Extract the [X, Y] coordinate from the center of the cell holding the provided text.  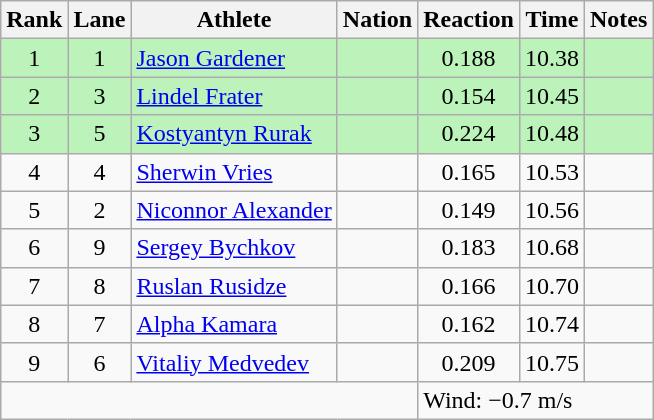
10.56 [552, 210]
0.149 [469, 210]
10.53 [552, 172]
Jason Gardener [234, 58]
0.209 [469, 362]
0.183 [469, 248]
Lindel Frater [234, 96]
0.166 [469, 286]
Vitaliy Medvedev [234, 362]
Sherwin Vries [234, 172]
0.188 [469, 58]
Sergey Bychkov [234, 248]
10.68 [552, 248]
Rank [34, 20]
Ruslan Rusidze [234, 286]
10.70 [552, 286]
10.48 [552, 134]
Reaction [469, 20]
Athlete [234, 20]
Lane [100, 20]
Kostyantyn Rurak [234, 134]
0.162 [469, 324]
10.75 [552, 362]
Nation [377, 20]
0.224 [469, 134]
Wind: −0.7 m/s [536, 400]
0.154 [469, 96]
Alpha Kamara [234, 324]
10.74 [552, 324]
10.45 [552, 96]
Notes [618, 20]
10.38 [552, 58]
Niconnor Alexander [234, 210]
0.165 [469, 172]
Time [552, 20]
